Provide the [x, y] coordinate of the cell's center where the given text is located.  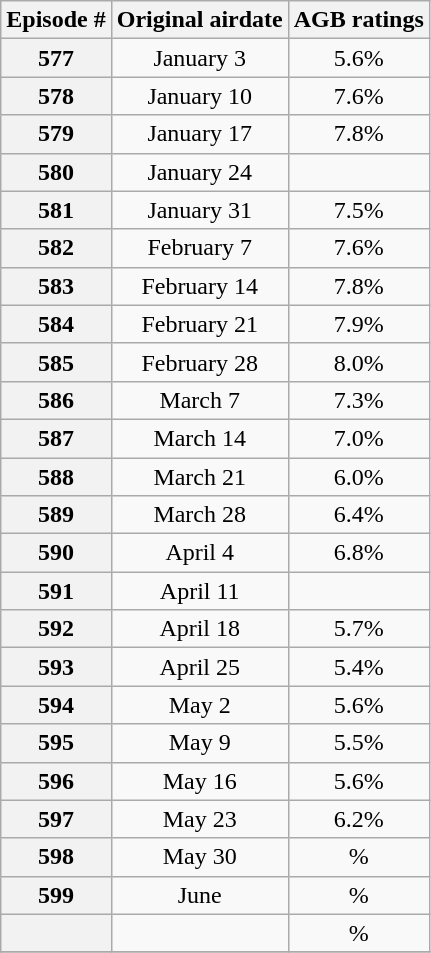
594 [56, 705]
599 [56, 895]
8.0% [358, 362]
592 [56, 629]
577 [56, 58]
7.5% [358, 210]
6.4% [358, 515]
January 24 [200, 172]
5.7% [358, 629]
585 [56, 362]
596 [56, 781]
5.5% [358, 743]
582 [56, 248]
591 [56, 591]
587 [56, 438]
May 16 [200, 781]
6.0% [358, 477]
January 31 [200, 210]
May 2 [200, 705]
Episode # [56, 20]
7.0% [358, 438]
581 [56, 210]
598 [56, 857]
578 [56, 96]
6.8% [358, 553]
May 23 [200, 819]
6.2% [358, 819]
March 7 [200, 400]
597 [56, 819]
586 [56, 400]
7.3% [358, 400]
588 [56, 477]
February 14 [200, 286]
595 [56, 743]
May 9 [200, 743]
March 14 [200, 438]
March 28 [200, 515]
April 25 [200, 667]
January 3 [200, 58]
January 10 [200, 96]
589 [56, 515]
AGB ratings [358, 20]
February 7 [200, 248]
April 4 [200, 553]
February 28 [200, 362]
February 21 [200, 324]
Original airdate [200, 20]
March 21 [200, 477]
April 18 [200, 629]
7.9% [358, 324]
June [200, 895]
5.4% [358, 667]
584 [56, 324]
593 [56, 667]
590 [56, 553]
583 [56, 286]
May 30 [200, 857]
580 [56, 172]
January 17 [200, 134]
April 11 [200, 591]
579 [56, 134]
